For the text-containing cell, return its midpoint in (x, y) coordinate format. 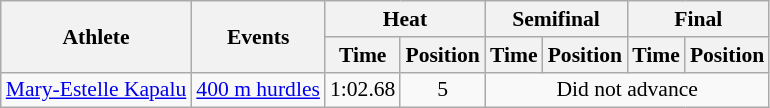
Athlete (96, 36)
Events (258, 36)
Mary-Estelle Kapalu (96, 90)
400 m hurdles (258, 90)
Final (698, 19)
Did not advance (627, 90)
5 (442, 90)
Semifinal (556, 19)
Heat (405, 19)
1:02.68 (362, 90)
